Locate the cell with the specified text and output its [X, Y] center coordinate. 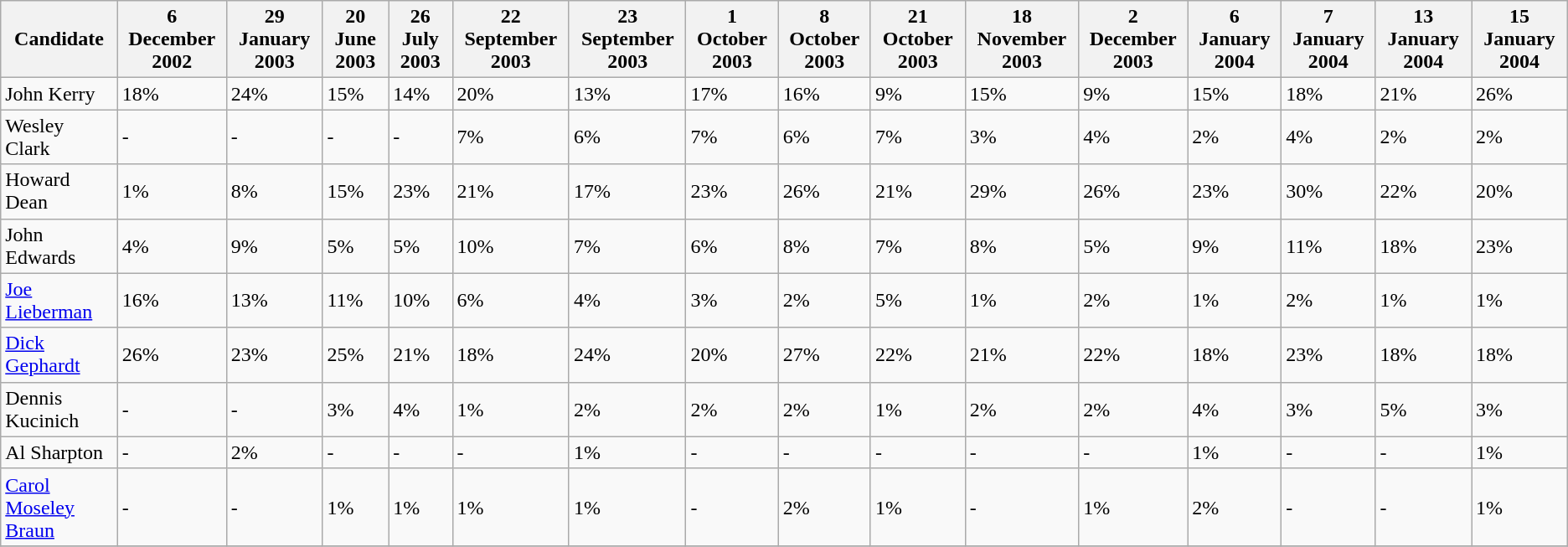
22 September 2003 [511, 39]
18 November 2003 [1022, 39]
John Edwards [59, 246]
14% [420, 94]
1 October 2003 [732, 39]
15 January 2004 [1519, 39]
25% [355, 355]
29% [1022, 191]
23 September 2003 [627, 39]
8 October 2003 [824, 39]
20 June 2003 [355, 39]
Dennis Kucinich [59, 409]
John Kerry [59, 94]
Al Sharpton [59, 452]
21 October 2003 [918, 39]
13 January 2004 [1424, 39]
7 January 2004 [1328, 39]
26 July 2003 [420, 39]
6 January 2004 [1235, 39]
29 January 2003 [275, 39]
30% [1328, 191]
Carol Moseley Braun [59, 507]
2 December 2003 [1133, 39]
Dick Gephardt [59, 355]
Candidate [59, 39]
Joe Lieberman [59, 300]
27% [824, 355]
Wesley Clark [59, 137]
Howard Dean [59, 191]
6 December 2002 [172, 39]
